Detect which cell encompasses the target text, then output its [X, Y] center coordinate. 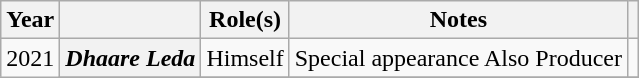
Role(s) [245, 20]
Himself [245, 58]
Dhaare Leda [130, 58]
2021 [30, 58]
Notes [458, 20]
Special appearance Also Producer [458, 58]
Year [30, 20]
